For the text-containing cell, return its midpoint in [x, y] coordinate format. 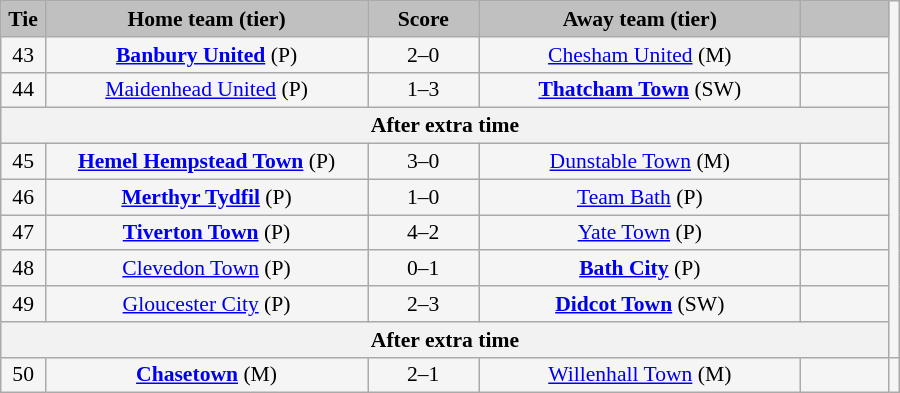
46 [24, 197]
Yate Town (P) [640, 233]
Dunstable Town (M) [640, 162]
Merthyr Tydfil (P) [207, 197]
44 [24, 90]
Tie [24, 19]
4–2 [424, 233]
2–3 [424, 304]
Thatcham Town (SW) [640, 90]
Didcot Town (SW) [640, 304]
Chasetown (M) [207, 375]
0–1 [424, 269]
1–3 [424, 90]
50 [24, 375]
49 [24, 304]
1–0 [424, 197]
Willenhall Town (M) [640, 375]
Banbury United (P) [207, 55]
Away team (tier) [640, 19]
48 [24, 269]
47 [24, 233]
Chesham United (M) [640, 55]
Tiverton Town (P) [207, 233]
2–1 [424, 375]
Hemel Hempstead Town (P) [207, 162]
43 [24, 55]
Home team (tier) [207, 19]
Gloucester City (P) [207, 304]
45 [24, 162]
Clevedon Town (P) [207, 269]
Score [424, 19]
Team Bath (P) [640, 197]
2–0 [424, 55]
Maidenhead United (P) [207, 90]
3–0 [424, 162]
Bath City (P) [640, 269]
